Capture the cell that displays the provided text and extract its (X, Y) central coordinate. 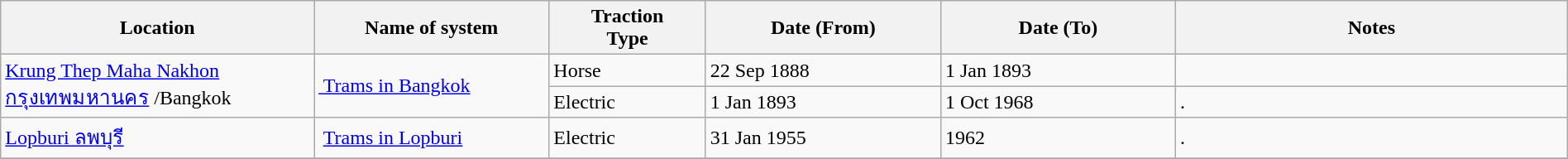
Krung Thep Maha Nakhon กรุงเทพมหานคร /Bangkok (157, 86)
Trams in Bangkok (432, 86)
Name of system (432, 28)
Location (157, 28)
31 Jan 1955 (823, 137)
Lopburi ลพบุรี (157, 137)
TractionType (627, 28)
Notes (1372, 28)
Horse (627, 70)
1962 (1058, 137)
1 Oct 1968 (1058, 102)
22 Sep 1888 (823, 70)
Trams in Lopburi (432, 137)
Date (To) (1058, 28)
Date (From) (823, 28)
